Locate the cell with the specified text and output its [X, Y] center coordinate. 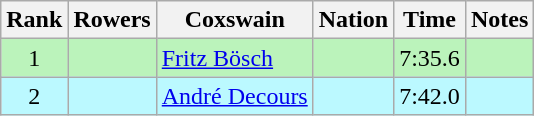
1 [34, 58]
Notes [499, 20]
Nation [353, 20]
Coxswain [234, 20]
2 [34, 96]
André Decours [234, 96]
7:42.0 [430, 96]
Rank [34, 20]
Time [430, 20]
7:35.6 [430, 58]
Rowers [112, 20]
Fritz Bösch [234, 58]
